Capture the cell that displays the provided text and extract its (X, Y) central coordinate. 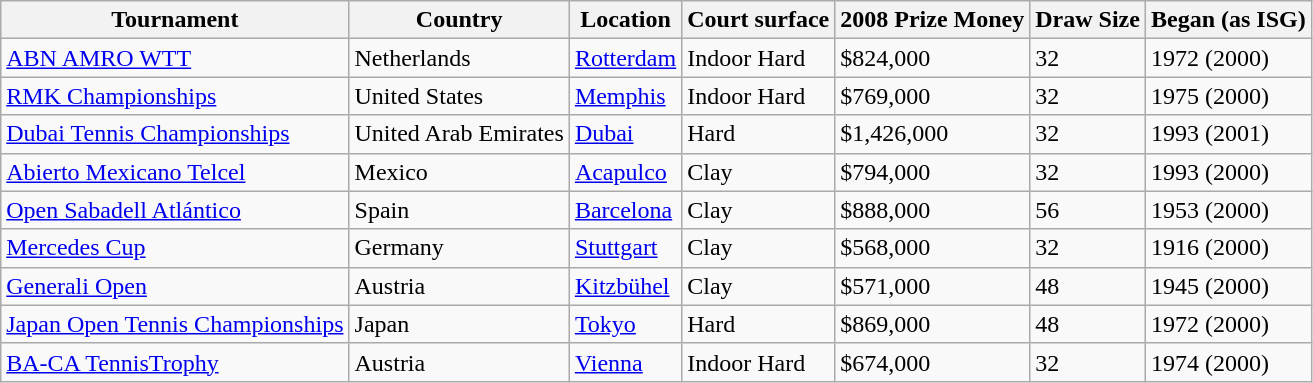
Vienna (625, 362)
$869,000 (932, 324)
Began (as ISG) (1228, 20)
Tokyo (625, 324)
1993 (2001) (1228, 134)
1916 (2000) (1228, 248)
$1,426,000 (932, 134)
Court surface (758, 20)
1953 (2000) (1228, 210)
Open Sabadell Atlántico (175, 210)
BA-CA TennisTrophy (175, 362)
Stuttgart (625, 248)
Memphis (625, 96)
56 (1088, 210)
Generali Open (175, 286)
RMK Championships (175, 96)
Japan Open Tennis Championships (175, 324)
Abierto Mexicano Telcel (175, 172)
Spain (459, 210)
ABN AMRO WTT (175, 58)
Kitzbühel (625, 286)
Draw Size (1088, 20)
United Arab Emirates (459, 134)
$674,000 (932, 362)
United States (459, 96)
1945 (2000) (1228, 286)
Barcelona (625, 210)
1975 (2000) (1228, 96)
Mercedes Cup (175, 248)
2008 Prize Money (932, 20)
Dubai Tennis Championships (175, 134)
$794,000 (932, 172)
Rotterdam (625, 58)
$571,000 (932, 286)
Dubai (625, 134)
Japan (459, 324)
Location (625, 20)
$888,000 (932, 210)
1974 (2000) (1228, 362)
Mexico (459, 172)
Country (459, 20)
Acapulco (625, 172)
$824,000 (932, 58)
Tournament (175, 20)
Germany (459, 248)
1993 (2000) (1228, 172)
Netherlands (459, 58)
$568,000 (932, 248)
$769,000 (932, 96)
